Return (x, y) of the center of cell containing provided text 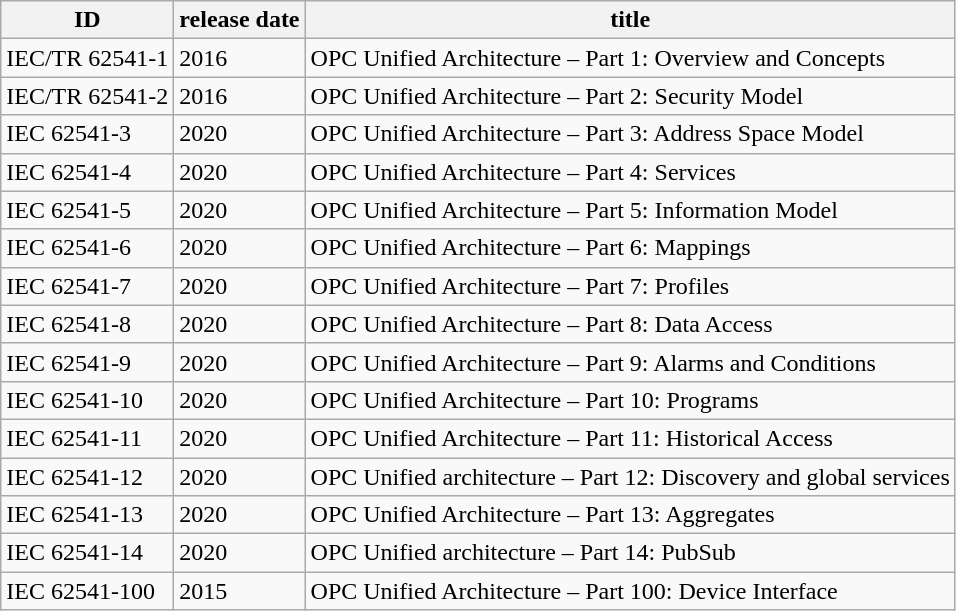
IEC 62541-12 (88, 477)
OPC Unified Architecture – Part 8: Data Access (630, 324)
OPC Unified Architecture – Part 1: Overview and Concepts (630, 58)
IEC 62541-7 (88, 286)
IEC 62541-9 (88, 362)
OPC Unified Architecture – Part 9: Alarms and Conditions (630, 362)
OPC Unified Architecture – Part 6: Mappings (630, 248)
IEC 62541-8 (88, 324)
OPC Unified Architecture – Part 100: Device Interface (630, 591)
IEC 62541-100 (88, 591)
title (630, 20)
IEC 62541-13 (88, 515)
OPC Unified Architecture – Part 5: Information Model (630, 210)
OPC Unified Architecture – Part 13: Aggregates (630, 515)
IEC 62541-14 (88, 553)
OPC Unified Architecture – Part 7: Profiles (630, 286)
IEC 62541-10 (88, 400)
IEC 62541-11 (88, 438)
OPC Unified architecture – Part 14: PubSub (630, 553)
OPC Unified Architecture – Part 11: Historical Access (630, 438)
IEC 62541-4 (88, 172)
OPC Unified Architecture – Part 10: Programs (630, 400)
IEC 62541-5 (88, 210)
OPC Unified architecture – Part 12: Discovery and global services (630, 477)
IEC 62541-6 (88, 248)
ID (88, 20)
IEC 62541-3 (88, 134)
release date (240, 20)
IEC/TR 62541-2 (88, 96)
OPC Unified Architecture – Part 3: Address Space Model (630, 134)
OPC Unified Architecture – Part 4: Services (630, 172)
IEC/TR 62541-1 (88, 58)
2015 (240, 591)
OPC Unified Architecture – Part 2: Security Model (630, 96)
